Scan for the cell matching the given text and deliver its (X, Y) coordinate at center. 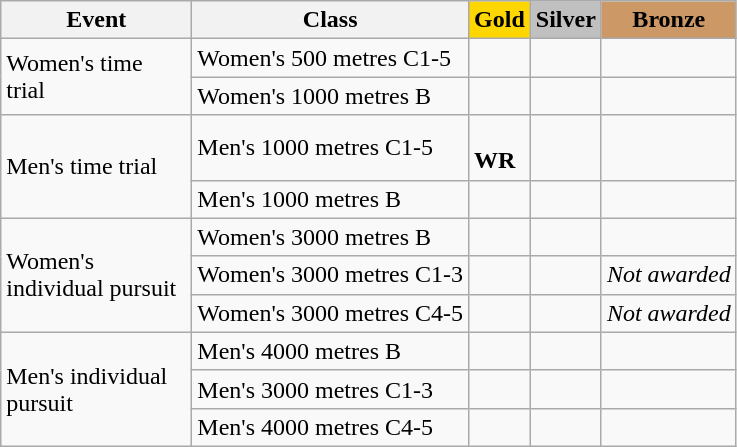
Men's individual pursuit (96, 389)
WR (500, 148)
Class (330, 20)
Women's 3000 metres C4-5 (330, 313)
Women's 3000 metres B (330, 237)
Men's time trial (96, 166)
Women's 1000 metres B (330, 96)
Bronze (668, 20)
Men's 1000 metres B (330, 199)
Women's 3000 metres C1-3 (330, 275)
Women's time trial (96, 77)
Men's 3000 metres C1-3 (330, 389)
Gold (500, 20)
Men's 4000 metres C4-5 (330, 427)
Men's 1000 metres C1-5 (330, 148)
Silver (566, 20)
Women's 500 metres C1-5 (330, 58)
Men's 4000 metres B (330, 351)
Women's individual pursuit (96, 275)
Event (96, 20)
